From the cell containing the given text, extract its center point as (x, y) coordinate. 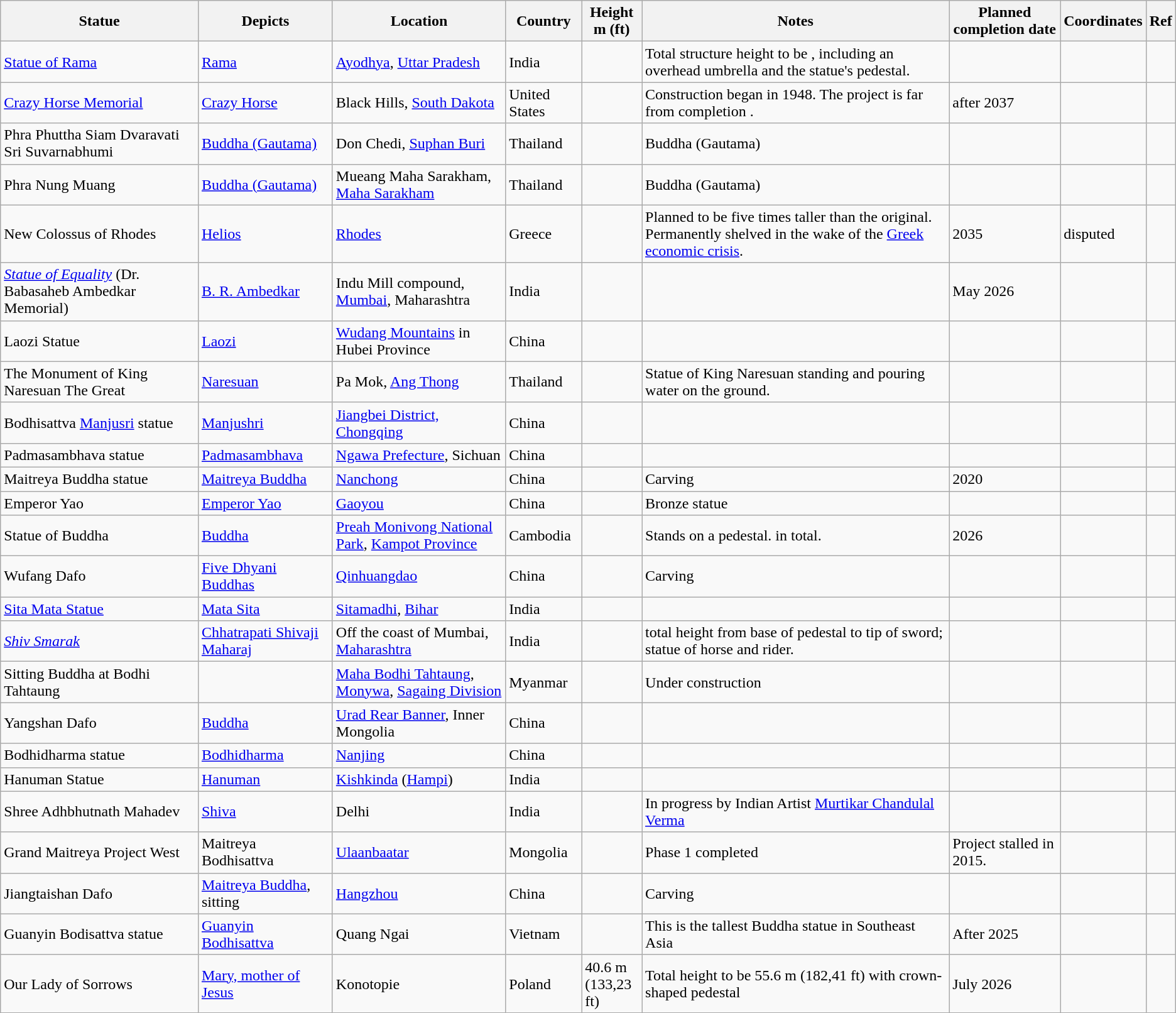
Hanuman (265, 779)
Bodhidharma statue (99, 755)
Bodhidharma (265, 755)
Bronze statue (795, 503)
Off the coast of Mumbai, Maharashtra (418, 641)
Manjushri (265, 422)
Ulaanbaatar (418, 852)
Five Dhyani Buddhas (265, 577)
Crazy Horse Memorial (99, 103)
Hanuman Statue (99, 779)
Naresuan (265, 382)
Guanyin Bodisattva statue (99, 934)
Wufang Dafo (99, 577)
Sita Mata Statue (99, 609)
Konotopie (418, 983)
Jiangbei District, Chongqing (418, 422)
Total structure height to be , including an overhead umbrella and the statue's pedestal. (795, 62)
Mueang Maha Sarakham, Maha Sarakham (418, 185)
Poland (544, 983)
Delhi (418, 812)
Planned to be five times taller than the original. Permanently shelved in the wake of the Greek economic crisis. (795, 234)
Yangshan Dafo (99, 723)
After 2025 (1005, 934)
Ngawa Prefecture, Sichuan (418, 455)
Nanjing (418, 755)
Chhatrapati Shivaji Maharaj (265, 641)
Crazy Horse (265, 103)
Stands on a pedestal. in total. (795, 535)
Indu Mill compound, Mumbai, Maharashtra (418, 292)
after 2037 (1005, 103)
Sitamadhi, Bihar (418, 609)
Planned completion date (1005, 21)
Depicts (265, 21)
Urad Rear Banner, Inner Mongolia (418, 723)
Statue of King Naresuan standing and pouring water on the ground. (795, 382)
Laozi (265, 341)
Shiva (265, 812)
Hangzhou (418, 894)
Grand Maitreya Project West (99, 852)
Padmasambhava statue (99, 455)
Total height to be 55.6 m (182,41 ft) with crown-shaped pedestal (795, 983)
B. R. Ambedkar (265, 292)
Cambodia (544, 535)
Gaoyou (418, 503)
Under construction (795, 682)
Maitreya Buddha, sitting (265, 894)
Coordinates (1103, 21)
May 2026 (1005, 292)
Sitting Buddha at Bodhi Tahtaung (99, 682)
Maitreya Bodhisattva (265, 852)
Bodhisattva Manjusri statue (99, 422)
40.6 m(133,23 ft) (612, 983)
Mary, mother of Jesus (265, 983)
Black Hills, South Dakota (418, 103)
Ref (1161, 21)
Quang Ngai (418, 934)
2020 (1005, 479)
Statue of Equality (Dr. Babasaheb Ambedkar Memorial) (99, 292)
The Monument of King Naresuan The Great (99, 382)
Jiangtaishan Dafo (99, 894)
Don Chedi, Suphan Buri (418, 143)
Country (544, 21)
United States (544, 103)
2035 (1005, 234)
Statue of Buddha (99, 535)
Guanyin Bodhisattva (265, 934)
Phase 1 completed (795, 852)
Project stalled in 2015. (1005, 852)
This is the tallest Buddha statue in Southeast Asia (795, 934)
Wudang Mountains in Hubei Province (418, 341)
total height from base of pedestal to tip of sword; statue of horse and rider. (795, 641)
Helios (265, 234)
Maha Bodhi Tahtaung, Monywa, Sagaing Division (418, 682)
Pa Mok, Ang Thong (418, 382)
Phra Phuttha Siam Dvaravati Sri Suvarnabhumi (99, 143)
Phra Nung Muang (99, 185)
Qinhuangdao (418, 577)
Padmasambhava (265, 455)
Myanmar (544, 682)
Statue of Rama (99, 62)
Greece (544, 234)
disputed (1103, 234)
Heightm (ft) (612, 21)
July 2026 (1005, 983)
Maitreya Buddha (265, 479)
Location (418, 21)
Vietnam (544, 934)
In progress by Indian Artist Murtikar Chandulal Verma (795, 812)
Construction began in 1948. The project is far from completion . (795, 103)
Laozi Statue (99, 341)
2026 (1005, 535)
Kishkinda (Hampi) (418, 779)
Maitreya Buddha statue (99, 479)
Nanchong (418, 479)
Shiv Smarak (99, 641)
Our Lady of Sorrows (99, 983)
Notes (795, 21)
Statue (99, 21)
Preah Monivong National Park, Kampot Province (418, 535)
Mata Sita (265, 609)
Shree Adhbhutnath Mahadev (99, 812)
Mongolia (544, 852)
Rhodes (418, 234)
Rama (265, 62)
New Colossus of Rhodes (99, 234)
Ayodhya, Uttar Pradesh (418, 62)
